From the cell containing the given text, extract its center point as [X, Y] coordinate. 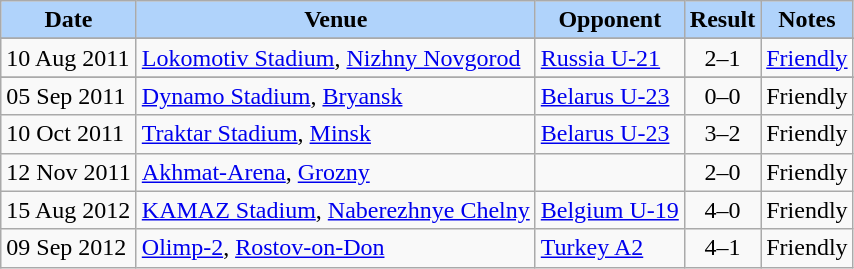
Belgium U-19 [610, 210]
Dynamo Stadium, Bryansk [336, 96]
2–0 [722, 172]
10 Oct 2011 [69, 134]
05 Sep 2011 [69, 96]
15 Aug 2012 [69, 210]
Akhmat-Arena, Grozny [336, 172]
10 Aug 2011 [69, 58]
12 Nov 2011 [69, 172]
Traktar Stadium, Minsk [336, 134]
Result [722, 20]
Olimp-2, Rostov-on-Don [336, 248]
Notes [807, 20]
KAMAZ Stadium, Naberezhnye Chelny [336, 210]
Opponent [610, 20]
Turkey A2 [610, 248]
4–1 [722, 248]
Lokomotiv Stadium, Nizhny Novgorod [336, 58]
Date [69, 20]
4–0 [722, 210]
Venue [336, 20]
0–0 [722, 96]
3–2 [722, 134]
09 Sep 2012 [69, 248]
Russia U-21 [610, 58]
2–1 [722, 58]
